Detect which cell encompasses the target text, then output its [x, y] center coordinate. 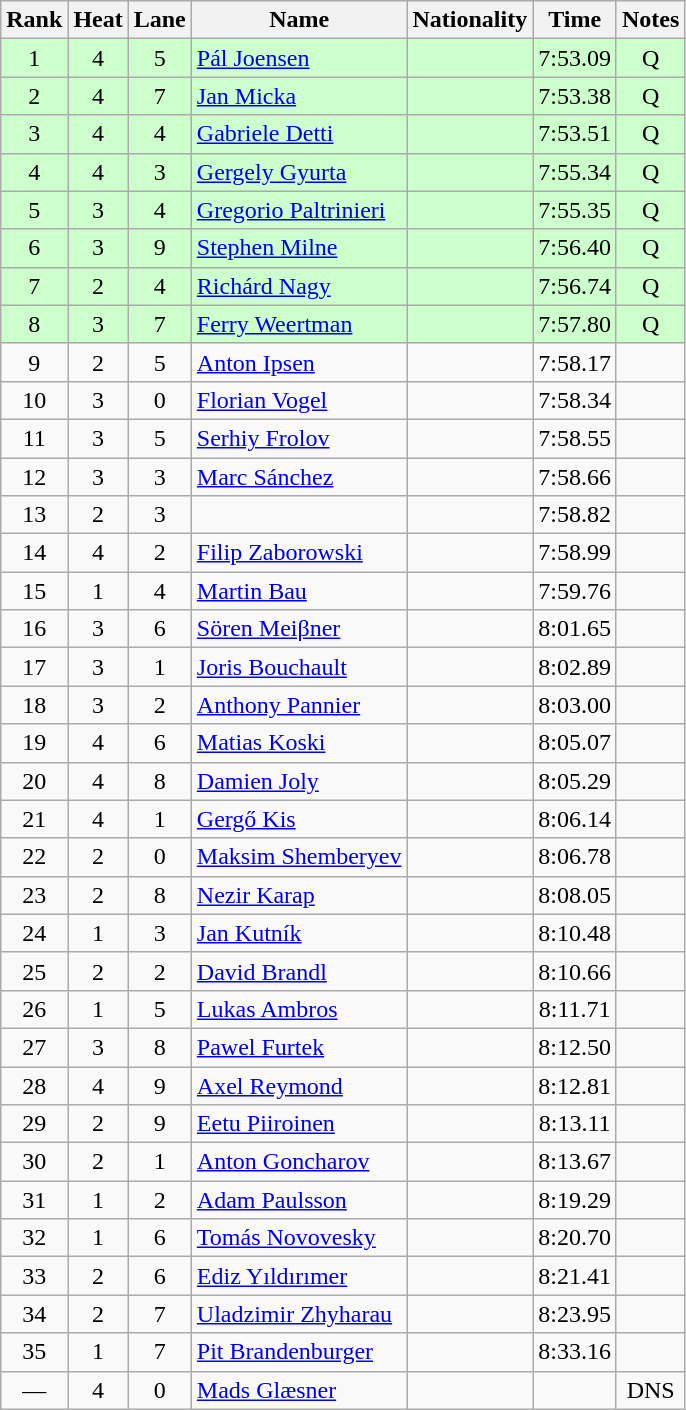
8:03.00 [575, 705]
7:56.40 [575, 248]
25 [34, 971]
Anton Ipsen [299, 362]
8:05.07 [575, 743]
Tomás Novovesky [299, 1238]
Nationality [470, 20]
David Brandl [299, 971]
Matias Koski [299, 743]
24 [34, 933]
7:56.74 [575, 286]
Gabriele Detti [299, 134]
Serhiy Frolov [299, 438]
7:58.17 [575, 362]
8:06.78 [575, 857]
Anton Goncharov [299, 1162]
7:58.82 [575, 515]
Pit Brandenburger [299, 1352]
DNS [650, 1390]
16 [34, 629]
22 [34, 857]
7:55.35 [575, 210]
17 [34, 667]
7:59.76 [575, 591]
11 [34, 438]
28 [34, 1085]
8:06.14 [575, 819]
Axel Reymond [299, 1085]
Name [299, 20]
8:11.71 [575, 1009]
Lukas Ambros [299, 1009]
Maksim Shemberyev [299, 857]
13 [34, 515]
10 [34, 400]
Jan Micka [299, 96]
8:10.48 [575, 933]
23 [34, 895]
Adam Paulsson [299, 1200]
7:58.99 [575, 553]
8:08.05 [575, 895]
21 [34, 819]
Florian Vogel [299, 400]
7:58.34 [575, 400]
7:58.66 [575, 477]
7:57.80 [575, 324]
Filip Zaborowski [299, 553]
14 [34, 553]
Jan Kutník [299, 933]
31 [34, 1200]
Marc Sánchez [299, 477]
18 [34, 705]
7:53.09 [575, 58]
7:58.55 [575, 438]
Nezir Karap [299, 895]
Sören Meiβner [299, 629]
Pawel Furtek [299, 1047]
Heat [98, 20]
8:10.66 [575, 971]
Lane [160, 20]
8:01.65 [575, 629]
30 [34, 1162]
8:13.11 [575, 1124]
27 [34, 1047]
Uladzimir Zhyharau [299, 1314]
19 [34, 743]
Mads Glæsner [299, 1390]
Gergő Kis [299, 819]
7:53.51 [575, 134]
Joris Bouchault [299, 667]
7:53.38 [575, 96]
8:33.16 [575, 1352]
Damien Joly [299, 781]
29 [34, 1124]
8:23.95 [575, 1314]
26 [34, 1009]
8:12.50 [575, 1047]
Anthony Pannier [299, 705]
35 [34, 1352]
20 [34, 781]
Pál Joensen [299, 58]
8:12.81 [575, 1085]
Martin Bau [299, 591]
Gergely Gyurta [299, 172]
8:19.29 [575, 1200]
Gregorio Paltrinieri [299, 210]
— [34, 1390]
8:05.29 [575, 781]
Ediz Yıldırımer [299, 1276]
8:21.41 [575, 1276]
8:02.89 [575, 667]
12 [34, 477]
Richárd Nagy [299, 286]
Time [575, 20]
15 [34, 591]
33 [34, 1276]
7:55.34 [575, 172]
Notes [650, 20]
34 [34, 1314]
Eetu Piiroinen [299, 1124]
Ferry Weertman [299, 324]
8:20.70 [575, 1238]
Stephen Milne [299, 248]
Rank [34, 20]
8:13.67 [575, 1162]
32 [34, 1238]
